Return [x, y] of the center of cell containing provided text 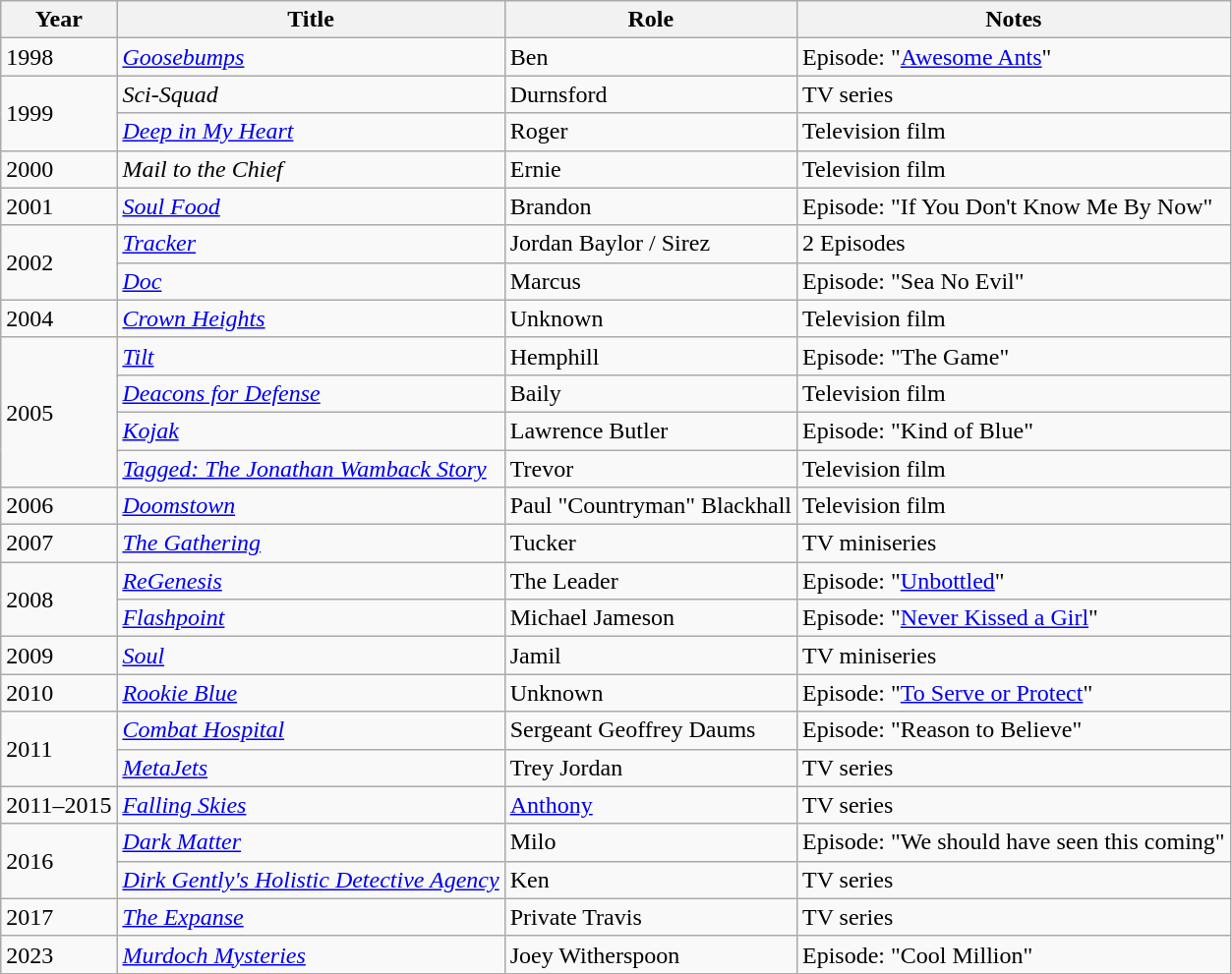
2011–2015 [59, 805]
Hemphill [651, 356]
2008 [59, 600]
2016 [59, 861]
Milo [651, 842]
2011 [59, 749]
2002 [59, 262]
2004 [59, 318]
Sergeant Geoffrey Daums [651, 730]
Private Travis [651, 917]
Episode: "The Game" [1013, 356]
Soul Food [311, 206]
The Gathering [311, 544]
Falling Skies [311, 805]
Tucker [651, 544]
Paul "Countryman" Blackhall [651, 506]
1999 [59, 113]
The Leader [651, 581]
Goosebumps [311, 57]
Episode: "If You Don't Know Me By Now" [1013, 206]
2006 [59, 506]
Sci-Squad [311, 94]
Flashpoint [311, 618]
Episode: "Cool Million" [1013, 954]
2 Episodes [1013, 244]
Doomstown [311, 506]
Roger [651, 132]
2001 [59, 206]
Baily [651, 393]
MetaJets [311, 768]
Episode: "We should have seen this coming" [1013, 842]
Kojak [311, 430]
2005 [59, 412]
Joey Witherspoon [651, 954]
Episode: "Awesome Ants" [1013, 57]
Brandon [651, 206]
Jamil [651, 656]
Lawrence Butler [651, 430]
The Expanse [311, 917]
Deacons for Defense [311, 393]
2023 [59, 954]
ReGenesis [311, 581]
Marcus [651, 281]
Jordan Baylor / Sirez [651, 244]
2010 [59, 693]
Ben [651, 57]
Role [651, 20]
2007 [59, 544]
Mail to the Chief [311, 169]
Dirk Gently's Holistic Detective Agency [311, 880]
Combat Hospital [311, 730]
2017 [59, 917]
Ken [651, 880]
1998 [59, 57]
Episode: "Sea No Evil" [1013, 281]
Anthony [651, 805]
Trevor [651, 469]
Tracker [311, 244]
Episode: "Kind of Blue" [1013, 430]
2009 [59, 656]
Durnsford [651, 94]
Rookie Blue [311, 693]
Tagged: The Jonathan Wamback Story [311, 469]
Trey Jordan [651, 768]
Episode: "Unbottled" [1013, 581]
Soul [311, 656]
Notes [1013, 20]
Deep in My Heart [311, 132]
Tilt [311, 356]
Ernie [651, 169]
Dark Matter [311, 842]
Episode: "To Serve or Protect" [1013, 693]
Doc [311, 281]
Title [311, 20]
Year [59, 20]
Episode: "Never Kissed a Girl" [1013, 618]
Murdoch Mysteries [311, 954]
Crown Heights [311, 318]
Michael Jameson [651, 618]
2000 [59, 169]
Episode: "Reason to Believe" [1013, 730]
